Search for the cell housing the specified text and yield its [x, y] center coordinate. 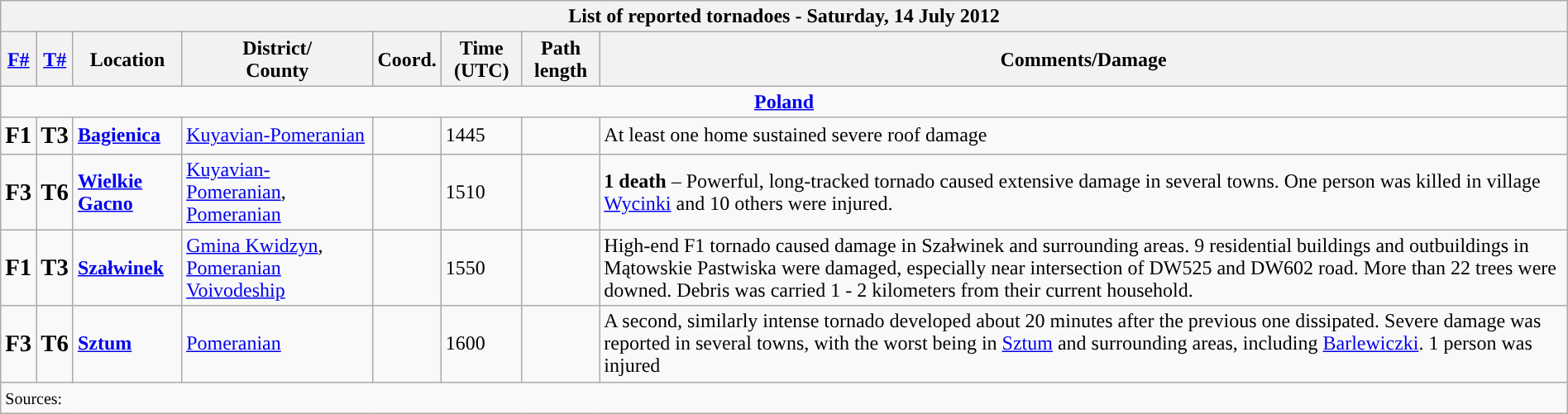
1510 [481, 192]
Bagienica [127, 136]
1600 [481, 344]
Location [127, 59]
Sources: [784, 397]
Sztum [127, 344]
Wielkie Gacno [127, 192]
List of reported tornadoes - Saturday, 14 July 2012 [784, 17]
District/County [278, 59]
At least one home sustained severe roof damage [1083, 136]
Pomeranian [278, 344]
F# [18, 59]
Poland [784, 102]
Path length [561, 59]
Kuyavian-Pomeranian, Pomeranian [278, 192]
1550 [481, 268]
Kuyavian-Pomeranian [278, 136]
Comments/Damage [1083, 59]
1445 [481, 136]
Coord. [407, 59]
Time (UTC) [481, 59]
T# [55, 59]
Gmina Kwidzyn, Pomeranian Voivodeship [278, 268]
Szałwinek [127, 268]
